Determine the (x, y) coordinate at the center of the cell enclosing the given text.  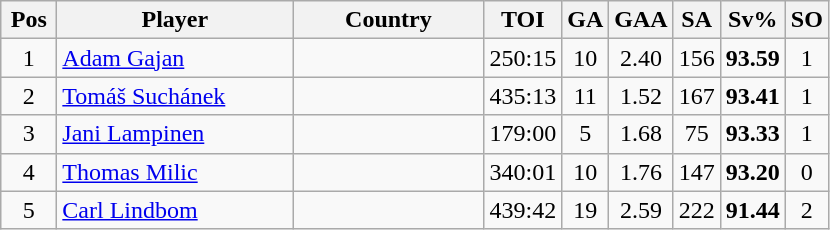
93.41 (752, 96)
Thomas Milic (175, 172)
2.40 (641, 58)
1.68 (641, 134)
Carl Lindbom (175, 210)
250:15 (523, 58)
Jani Lampinen (175, 134)
Player (175, 20)
340:01 (523, 172)
4 (29, 172)
179:00 (523, 134)
Pos (29, 20)
SO (806, 20)
167 (696, 96)
91.44 (752, 210)
0 (806, 172)
1.76 (641, 172)
TOI (523, 20)
SA (696, 20)
1.52 (641, 96)
3 (29, 134)
435:13 (523, 96)
147 (696, 172)
2.59 (641, 210)
222 (696, 210)
75 (696, 134)
Tomáš Suchánek (175, 96)
19 (586, 210)
93.20 (752, 172)
GA (586, 20)
GAA (641, 20)
Sv% (752, 20)
11 (586, 96)
Country (388, 20)
93.33 (752, 134)
439:42 (523, 210)
93.59 (752, 58)
Adam Gajan (175, 58)
156 (696, 58)
